Return the (X, Y) coordinate for the center point of the cell that contains the specified text.  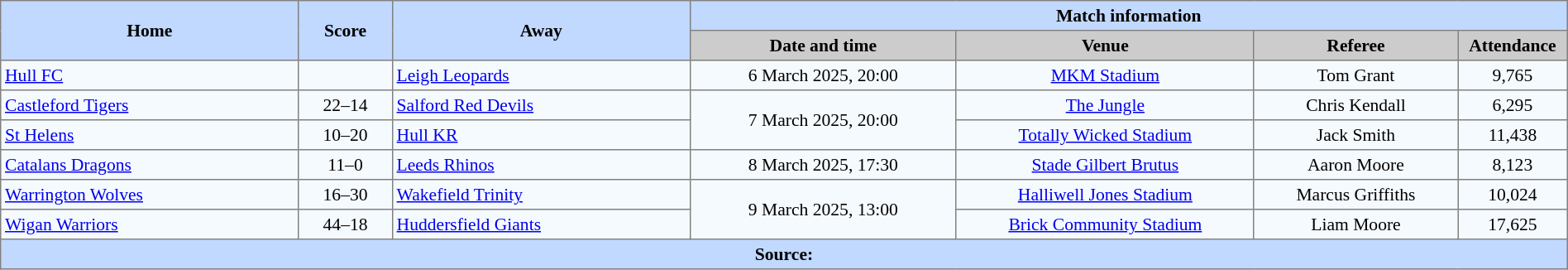
9,765 (1513, 75)
9 March 2025, 13:00 (823, 210)
8,123 (1513, 165)
Match information (1128, 16)
Huddersfield Giants (541, 224)
St Helens (150, 135)
Chris Kendall (1355, 105)
11–0 (346, 165)
Away (541, 31)
6 March 2025, 20:00 (823, 75)
Totally Wicked Stadium (1105, 135)
MKM Stadium (1105, 75)
Catalans Dragons (150, 165)
Hull FC (150, 75)
10,024 (1513, 195)
Hull KR (541, 135)
Salford Red Devils (541, 105)
Marcus Griffiths (1355, 195)
22–14 (346, 105)
17,625 (1513, 224)
Castleford Tigers (150, 105)
16–30 (346, 195)
Leeds Rhinos (541, 165)
Jack Smith (1355, 135)
Date and time (823, 46)
Home (150, 31)
Wigan Warriors (150, 224)
Liam Moore (1355, 224)
8 March 2025, 17:30 (823, 165)
Score (346, 31)
Stade Gilbert Brutus (1105, 165)
Attendance (1513, 46)
Wakefield Trinity (541, 195)
The Jungle (1105, 105)
Referee (1355, 46)
Warrington Wolves (150, 195)
Brick Community Stadium (1105, 224)
Aaron Moore (1355, 165)
6,295 (1513, 105)
11,438 (1513, 135)
Source: (784, 254)
Leigh Leopards (541, 75)
7 March 2025, 20:00 (823, 120)
Venue (1105, 46)
44–18 (346, 224)
10–20 (346, 135)
Tom Grant (1355, 75)
Halliwell Jones Stadium (1105, 195)
